Return (x, y) of the center of cell containing provided text 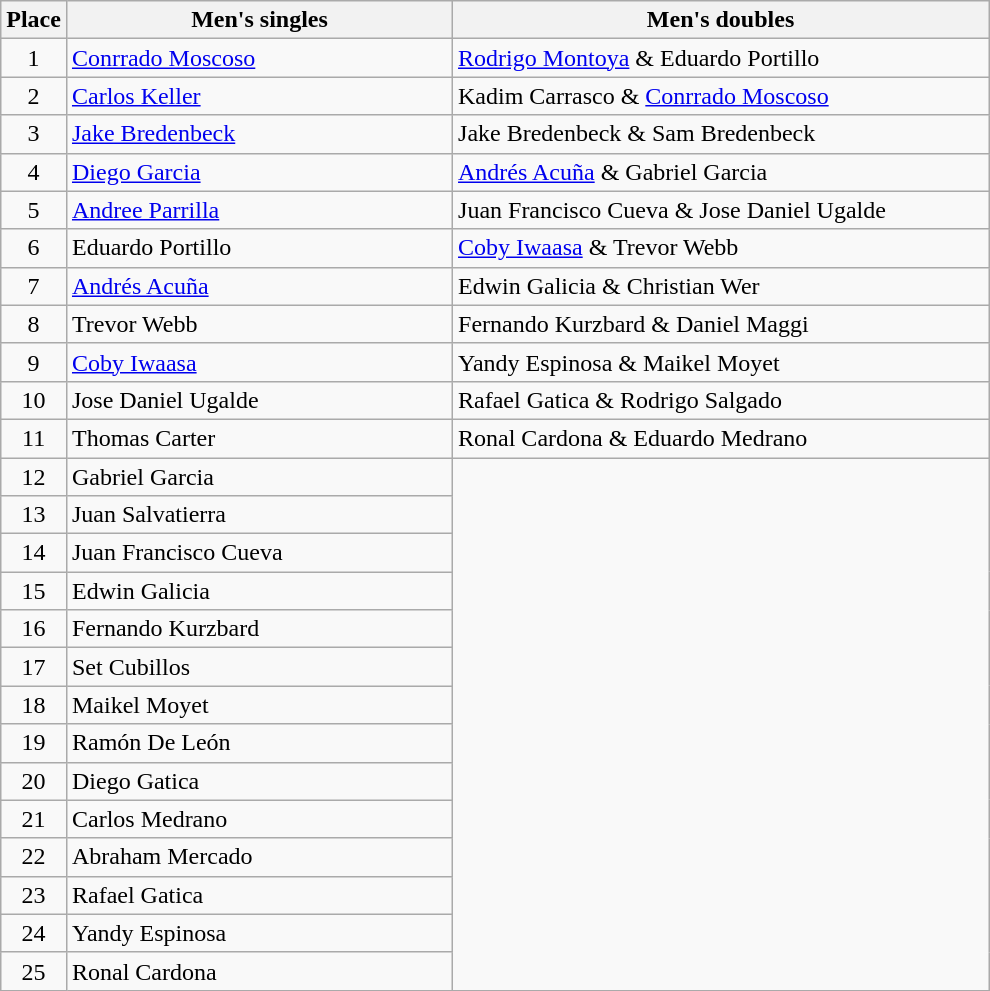
12 (34, 477)
Andrés Acuña & Gabriel Garcia (721, 172)
18 (34, 705)
Andree Parrilla (259, 210)
1 (34, 58)
Yandy Espinosa & Maikel Moyet (721, 362)
5 (34, 210)
22 (34, 857)
19 (34, 743)
25 (34, 971)
Ramón De León (259, 743)
11 (34, 438)
20 (34, 781)
Fernando Kurzbard (259, 629)
Jake Bredenbeck & Sam Bredenbeck (721, 134)
Ronal Cardona (259, 971)
8 (34, 324)
4 (34, 172)
Gabriel Garcia (259, 477)
6 (34, 248)
Place (34, 20)
Juan Francisco Cueva (259, 553)
Jose Daniel Ugalde (259, 400)
Diego Garcia (259, 172)
Carlos Medrano (259, 819)
Juan Francisco Cueva & Jose Daniel Ugalde (721, 210)
Carlos Keller (259, 96)
Fernando Kurzbard & Daniel Maggi (721, 324)
Rafael Gatica & Rodrigo Salgado (721, 400)
Yandy Espinosa (259, 933)
Edwin Galicia & Christian Wer (721, 286)
3 (34, 134)
Andrés Acuña (259, 286)
Set Cubillos (259, 667)
14 (34, 553)
Ronal Cardona & Eduardo Medrano (721, 438)
Eduardo Portillo (259, 248)
17 (34, 667)
Kadim Carrasco & Conrrado Moscoso (721, 96)
Thomas Carter (259, 438)
Maikel Moyet (259, 705)
Jake Bredenbeck (259, 134)
Edwin Galicia (259, 591)
2 (34, 96)
Diego Gatica (259, 781)
10 (34, 400)
Juan Salvatierra (259, 515)
7 (34, 286)
Men's singles (259, 20)
Conrrado Moscoso (259, 58)
16 (34, 629)
Coby Iwaasa & Trevor Webb (721, 248)
Men's doubles (721, 20)
Coby Iwaasa (259, 362)
21 (34, 819)
13 (34, 515)
23 (34, 895)
Rafael Gatica (259, 895)
9 (34, 362)
Trevor Webb (259, 324)
Abraham Mercado (259, 857)
Rodrigo Montoya & Eduardo Portillo (721, 58)
15 (34, 591)
24 (34, 933)
